Provide the [X, Y] coordinate of the cell's center where the given text is located.  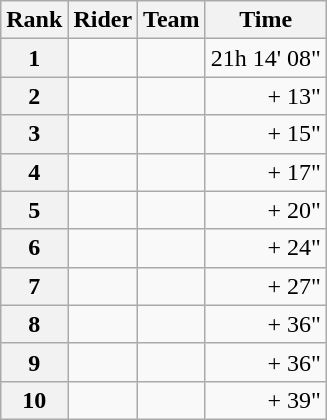
+ 15" [266, 134]
4 [34, 172]
9 [34, 362]
+ 17" [266, 172]
+ 20" [266, 210]
Team [172, 20]
Rank [34, 20]
+ 24" [266, 248]
6 [34, 248]
3 [34, 134]
+ 13" [266, 96]
7 [34, 286]
2 [34, 96]
8 [34, 324]
10 [34, 400]
Rider [103, 20]
21h 14' 08" [266, 58]
Time [266, 20]
+ 39" [266, 400]
+ 27" [266, 286]
5 [34, 210]
1 [34, 58]
